From the cell containing the given text, extract its center point as (x, y) coordinate. 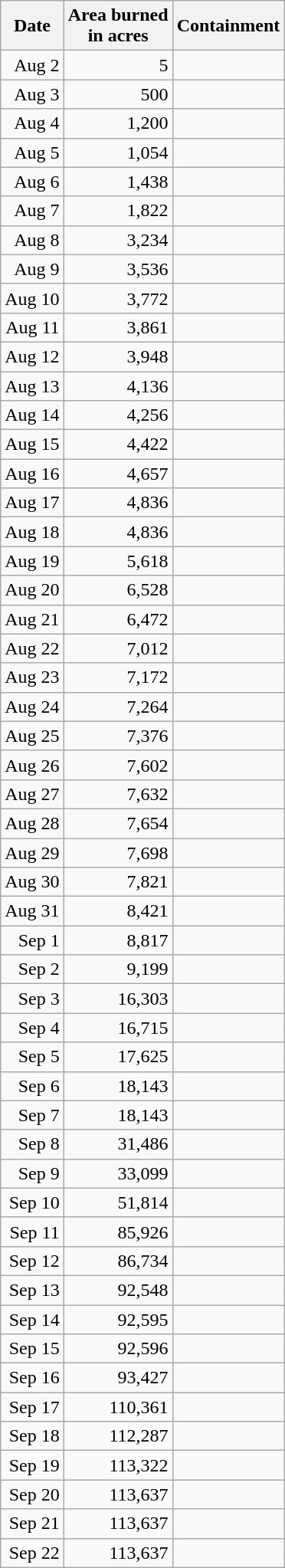
Aug 9 (32, 269)
4,657 (118, 474)
Aug 3 (32, 94)
7,376 (118, 736)
Sep 14 (32, 1319)
Sep 18 (32, 1436)
Aug 26 (32, 765)
8,817 (118, 940)
7,654 (118, 823)
16,715 (118, 1028)
Date (32, 26)
Aug 27 (32, 794)
Sep 10 (32, 1202)
Aug 4 (32, 123)
93,427 (118, 1378)
Sep 20 (32, 1494)
Aug 11 (32, 327)
Aug 16 (32, 474)
9,199 (118, 969)
17,625 (118, 1057)
Aug 17 (32, 503)
7,172 (118, 677)
Aug 7 (32, 211)
3,948 (118, 356)
Aug 31 (32, 911)
Sep 11 (32, 1232)
1,054 (118, 153)
Sep 1 (32, 940)
Sep 7 (32, 1115)
Sep 9 (32, 1173)
1,438 (118, 182)
6,472 (118, 619)
Aug 23 (32, 677)
Aug 30 (32, 882)
7,632 (118, 794)
Area burnedin acres (118, 26)
Sep 16 (32, 1378)
Sep 19 (32, 1465)
Aug 18 (32, 532)
31,486 (118, 1144)
5,618 (118, 561)
92,595 (118, 1319)
Aug 2 (32, 65)
Aug 12 (32, 356)
Aug 15 (32, 444)
3,772 (118, 298)
Aug 13 (32, 385)
Sep 3 (32, 999)
16,303 (118, 999)
110,361 (118, 1407)
1,822 (118, 211)
7,012 (118, 648)
Sep 4 (32, 1028)
92,548 (118, 1290)
4,422 (118, 444)
Sep 13 (32, 1290)
7,821 (118, 882)
Sep 6 (32, 1086)
Aug 29 (32, 853)
4,136 (118, 385)
Containment (228, 26)
Aug 20 (32, 590)
113,322 (118, 1465)
3,536 (118, 269)
Sep 12 (32, 1261)
Sep 8 (32, 1144)
112,287 (118, 1436)
Aug 14 (32, 415)
500 (118, 94)
4,256 (118, 415)
7,264 (118, 707)
Aug 8 (32, 240)
Aug 28 (32, 823)
86,734 (118, 1261)
7,602 (118, 765)
Aug 6 (32, 182)
Aug 24 (32, 707)
7,698 (118, 853)
Aug 21 (32, 619)
Sep 21 (32, 1524)
Sep 15 (32, 1349)
1,200 (118, 123)
85,926 (118, 1232)
Sep 17 (32, 1407)
Aug 25 (32, 736)
51,814 (118, 1202)
Aug 22 (32, 648)
33,099 (118, 1173)
Sep 2 (32, 969)
6,528 (118, 590)
8,421 (118, 911)
92,596 (118, 1349)
5 (118, 65)
3,234 (118, 240)
Aug 10 (32, 298)
Aug 19 (32, 561)
Sep 22 (32, 1553)
3,861 (118, 327)
Sep 5 (32, 1057)
Aug 5 (32, 153)
